Output the [X, Y] coordinate of the center of the cell containing the given text.  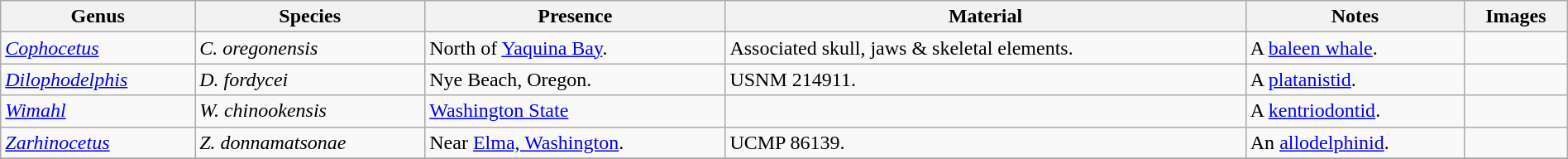
An allodelphinid. [1355, 142]
Near Elma, Washington. [576, 142]
Washington State [576, 111]
Images [1517, 17]
Associated skull, jaws & skeletal elements. [986, 48]
USNM 214911. [986, 79]
Material [986, 17]
W. chinookensis [310, 111]
C. oregonensis [310, 48]
Dilophodelphis [98, 79]
Notes [1355, 17]
Cophocetus [98, 48]
Presence [576, 17]
A baleen whale. [1355, 48]
A kentriodontid. [1355, 111]
Wimahl [98, 111]
North of Yaquina Bay. [576, 48]
Nye Beach, Oregon. [576, 79]
Z. donnamatsonae [310, 142]
UCMP 86139. [986, 142]
A platanistid. [1355, 79]
Species [310, 17]
Zarhinocetus [98, 142]
Genus [98, 17]
D. fordycei [310, 79]
